Return (X, Y) of the center of cell containing provided text 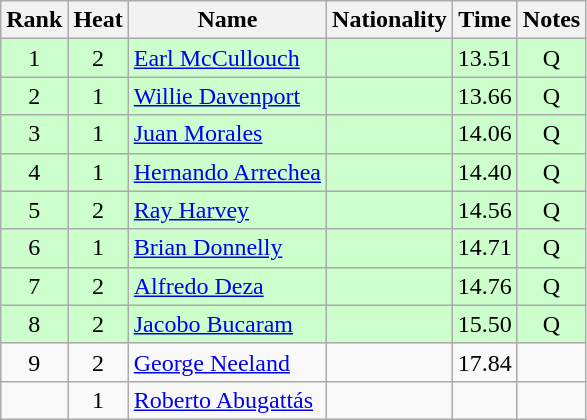
8 (34, 324)
Name (227, 20)
Heat (98, 20)
Alfredo Deza (227, 286)
6 (34, 248)
7 (34, 286)
George Neeland (227, 362)
5 (34, 210)
Roberto Abugattás (227, 400)
Ray Harvey (227, 210)
Earl McCullouch (227, 58)
Willie Davenport (227, 96)
14.06 (484, 134)
14.76 (484, 286)
Nationality (390, 20)
14.56 (484, 210)
Brian Donnelly (227, 248)
Notes (551, 20)
Juan Morales (227, 134)
4 (34, 172)
Hernando Arrechea (227, 172)
17.84 (484, 362)
15.50 (484, 324)
13.66 (484, 96)
14.71 (484, 248)
Rank (34, 20)
9 (34, 362)
14.40 (484, 172)
Time (484, 20)
3 (34, 134)
Jacobo Bucaram (227, 324)
13.51 (484, 58)
